Search for the cell housing the specified text and yield its [X, Y] center coordinate. 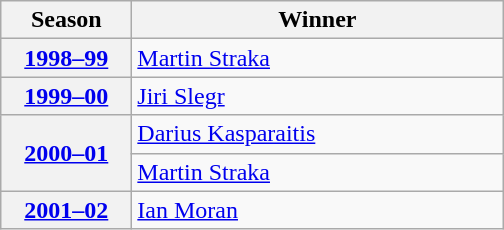
Ian Moran [318, 210]
2000–01 [66, 153]
1998–99 [66, 58]
2001–02 [66, 210]
Winner [318, 20]
1999–00 [66, 96]
Jiri Slegr [318, 96]
Darius Kasparaitis [318, 134]
Season [66, 20]
